Pinpoint the cell where the given text exists, returning its [X, Y] midpoint coordinate. 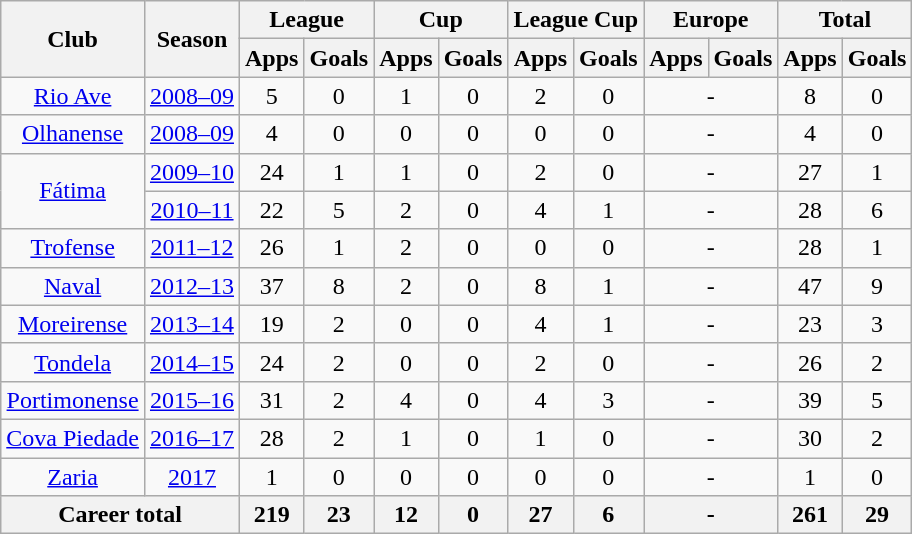
League Cup [576, 20]
39 [810, 400]
22 [272, 210]
Club [73, 39]
2017 [192, 477]
Season [192, 39]
2014–15 [192, 362]
29 [877, 515]
47 [810, 286]
Olhanense [73, 134]
30 [810, 438]
Rio Ave [73, 96]
12 [406, 515]
Tondela [73, 362]
2010–11 [192, 210]
Cova Piedade [73, 438]
Trofense [73, 248]
Moreirense [73, 324]
219 [272, 515]
Total [845, 20]
2015–16 [192, 400]
9 [877, 286]
261 [810, 515]
37 [272, 286]
Career total [120, 515]
Zaria [73, 477]
Naval [73, 286]
31 [272, 400]
2013–14 [192, 324]
Portimonense [73, 400]
Fátima [73, 191]
2016–17 [192, 438]
Europe [711, 20]
2012–13 [192, 286]
2009–10 [192, 172]
2011–12 [192, 248]
League [307, 20]
19 [272, 324]
Cup [441, 20]
